Output the [x, y] coordinate of the center of the cell containing the given text.  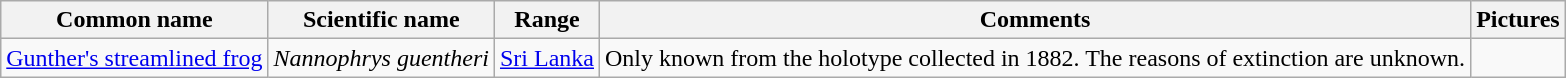
Pictures [1518, 20]
Scientific name [381, 20]
Sri Lanka [546, 58]
Only known from the holotype collected in 1882. The reasons of extinction are unknown. [1036, 58]
Comments [1036, 20]
Gunther's streamlined frog [134, 58]
Common name [134, 20]
Nannophrys guentheri [381, 58]
Range [546, 20]
